Determine the (X, Y) coordinate at the center of the cell enclosing the given text.  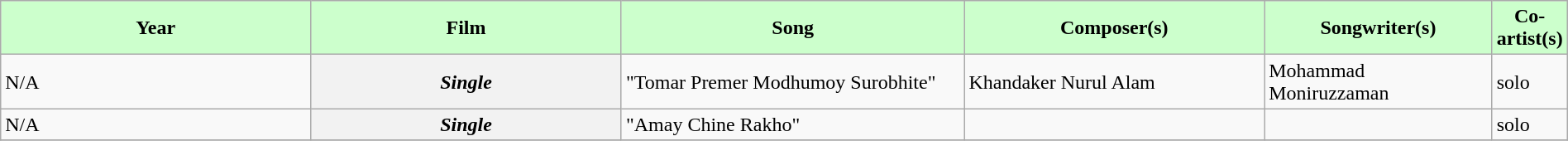
Year (155, 28)
Film (466, 28)
Co-artist(s) (1530, 28)
Songwriter(s) (1378, 28)
Mohammad Moniruzzaman (1378, 81)
Song (792, 28)
"Amay Chine Rakho" (792, 124)
"Tomar Premer Modhumoy Surobhite" (792, 81)
Khandaker Nurul Alam (1115, 81)
Composer(s) (1115, 28)
